Return the (x, y) coordinate for the center point of the cell that contains the specified text.  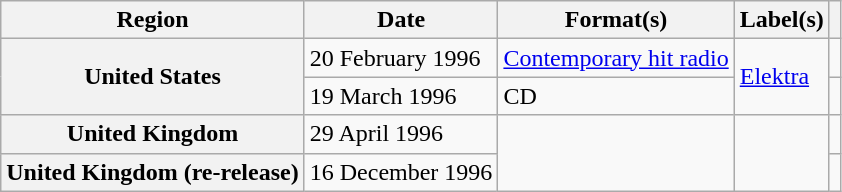
Contemporary hit radio (616, 58)
United Kingdom (re-release) (152, 172)
Elektra (782, 77)
CD (616, 96)
United Kingdom (152, 134)
Region (152, 20)
Date (401, 20)
Label(s) (782, 20)
Format(s) (616, 20)
20 February 1996 (401, 58)
19 March 1996 (401, 96)
United States (152, 77)
29 April 1996 (401, 134)
16 December 1996 (401, 172)
